Return (X, Y) of the center of cell containing provided text 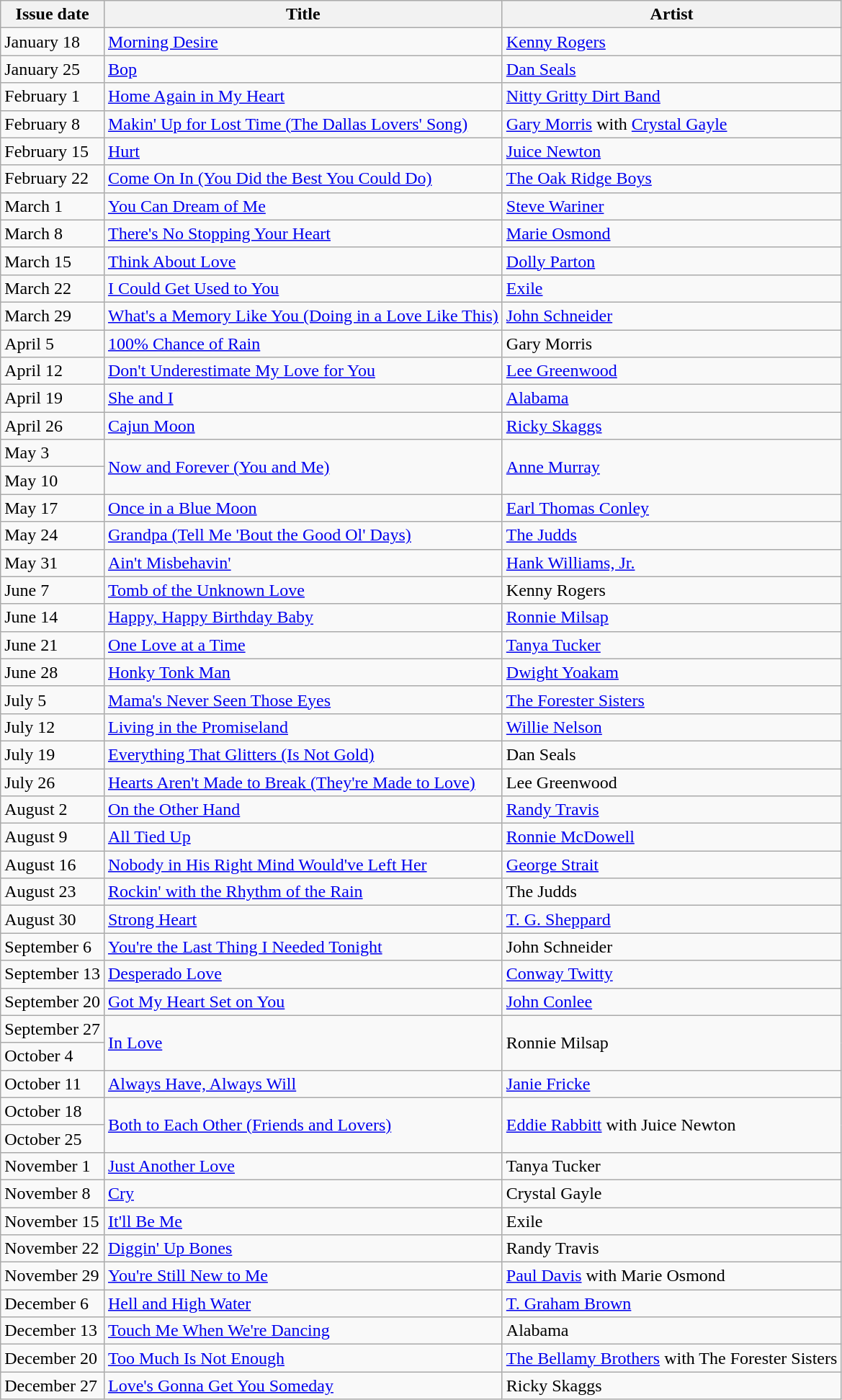
Happy, Happy Birthday Baby (303, 617)
You're Still New to Me (303, 1276)
May 3 (53, 453)
February 22 (53, 179)
Gary Morris (671, 344)
Title (303, 14)
All Tied Up (303, 837)
T. Graham Brown (671, 1303)
December 27 (53, 1386)
July 12 (53, 727)
Morning Desire (303, 42)
Issue date (53, 14)
November 1 (53, 1166)
Dwight Yoakam (671, 672)
March 29 (53, 316)
Artist (671, 14)
George Strait (671, 865)
June 7 (53, 590)
October 18 (53, 1111)
Come On In (You Did the Best You Could Do) (303, 179)
One Love at a Time (303, 645)
June 21 (53, 645)
Honky Tonk Man (303, 672)
November 15 (53, 1221)
Both to Each Other (Friends and Lovers) (303, 1125)
Gary Morris with Crystal Gayle (671, 124)
December 6 (53, 1303)
She and I (303, 398)
Strong Heart (303, 919)
March 15 (53, 261)
August 23 (53, 892)
September 27 (53, 1029)
Everything That Glitters (Is Not Gold) (303, 754)
March 22 (53, 288)
The Forester Sisters (671, 700)
T. G. Sheppard (671, 919)
January 25 (53, 69)
You Can Dream of Me (303, 206)
December 20 (53, 1358)
February 8 (53, 124)
Nobody in His Right Mind Would've Left Her (303, 865)
On the Other Hand (303, 810)
I Could Get Used to You (303, 288)
Grandpa (Tell Me 'Bout the Good Ol' Days) (303, 535)
May 17 (53, 508)
May 31 (53, 563)
Janie Fricke (671, 1084)
Rockin' with the Rhythm of the Rain (303, 892)
Paul Davis with Marie Osmond (671, 1276)
Nitty Gritty Dirt Band (671, 97)
September 13 (53, 974)
February 1 (53, 97)
February 15 (53, 151)
June 14 (53, 617)
April 5 (53, 344)
There's No Stopping Your Heart (303, 233)
It'll Be Me (303, 1221)
Cajun Moon (303, 426)
Got My Heart Set on You (303, 1002)
Living in the Promiseland (303, 727)
Willie Nelson (671, 727)
Hank Williams, Jr. (671, 563)
Too Much Is Not Enough (303, 1358)
November 8 (53, 1193)
August 2 (53, 810)
Hurt (303, 151)
March 1 (53, 206)
Always Have, Always Will (303, 1084)
December 13 (53, 1331)
Just Another Love (303, 1166)
Earl Thomas Conley (671, 508)
August 16 (53, 865)
100% Chance of Rain (303, 344)
August 9 (53, 837)
In Love (303, 1043)
Dolly Parton (671, 261)
Think About Love (303, 261)
October 4 (53, 1056)
Diggin' Up Bones (303, 1249)
You're the Last Thing I Needed Tonight (303, 947)
January 18 (53, 42)
Don't Underestimate My Love for You (303, 371)
March 8 (53, 233)
Once in a Blue Moon (303, 508)
September 20 (53, 1002)
Makin' Up for Lost Time (The Dallas Lovers' Song) (303, 124)
September 6 (53, 947)
Steve Wariner (671, 206)
May 24 (53, 535)
May 10 (53, 481)
November 29 (53, 1276)
Crystal Gayle (671, 1193)
Cry (303, 1193)
Ain't Misbehavin' (303, 563)
Hell and High Water (303, 1303)
July 26 (53, 782)
Anne Murray (671, 467)
July 5 (53, 700)
Mama's Never Seen Those Eyes (303, 700)
The Bellamy Brothers with The Forester Sisters (671, 1358)
Conway Twitty (671, 974)
Marie Osmond (671, 233)
Bop (303, 69)
Touch Me When We're Dancing (303, 1331)
Love's Gonna Get You Someday (303, 1386)
June 28 (53, 672)
John Conlee (671, 1002)
April 12 (53, 371)
Tomb of the Unknown Love (303, 590)
Now and Forever (You and Me) (303, 467)
Ronnie McDowell (671, 837)
What's a Memory Like You (Doing in a Love Like This) (303, 316)
Home Again in My Heart (303, 97)
November 22 (53, 1249)
Juice Newton (671, 151)
April 26 (53, 426)
The Oak Ridge Boys (671, 179)
Hearts Aren't Made to Break (They're Made to Love) (303, 782)
July 19 (53, 754)
Eddie Rabbitt with Juice Newton (671, 1125)
August 30 (53, 919)
October 11 (53, 1084)
October 25 (53, 1138)
Desperado Love (303, 974)
April 19 (53, 398)
